Output the (x, y) coordinate of the center of the cell containing the given text.  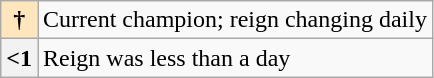
Current champion; reign changing daily (236, 20)
Reign was less than a day (236, 58)
<1 (20, 58)
† (20, 20)
